Locate the cell with the specified text and output its [X, Y] center coordinate. 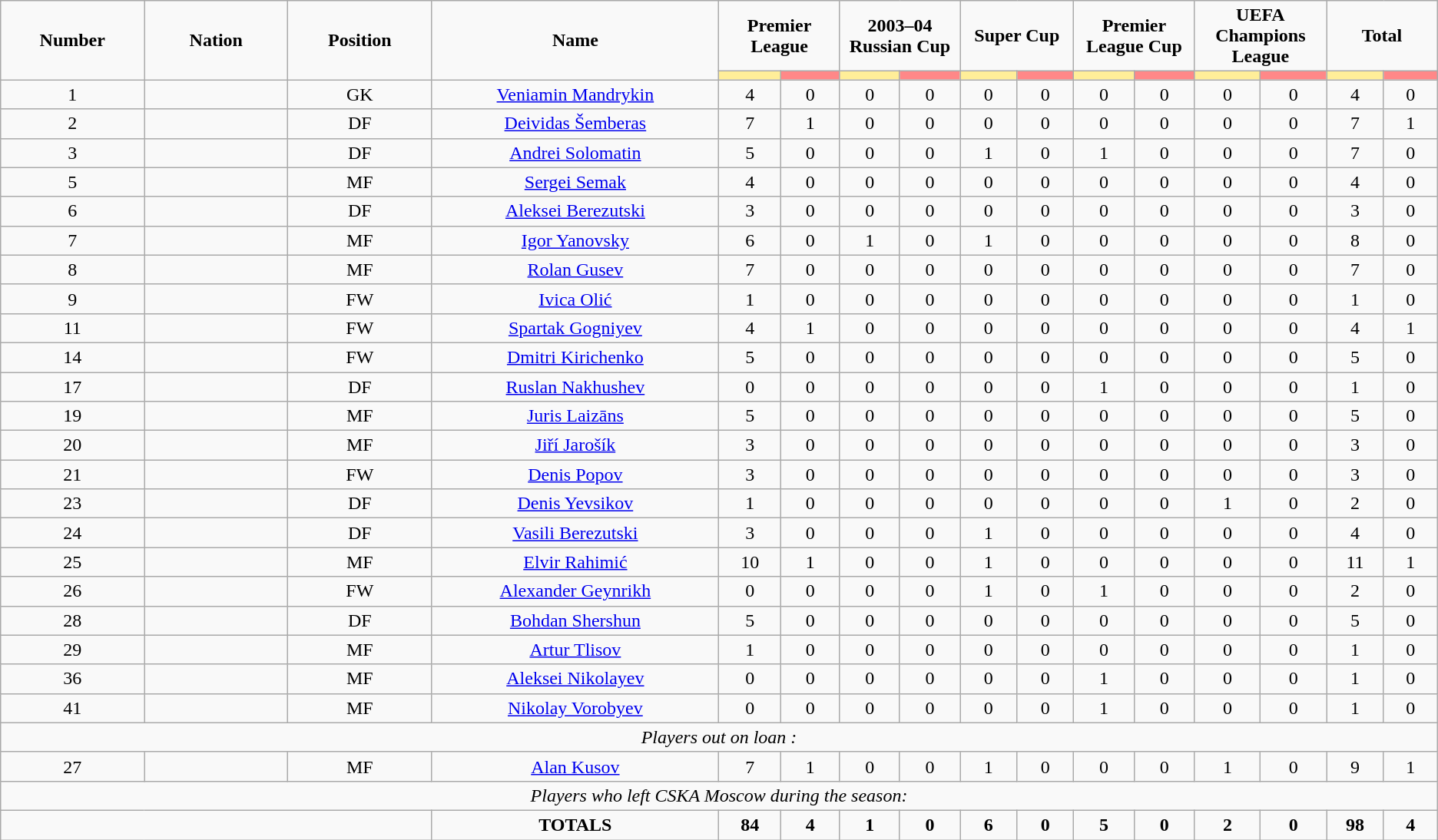
Andrei Solomatin [575, 153]
Bohdan Shershun [575, 620]
Super Cup [1017, 36]
29 [72, 650]
Position [359, 40]
Premier League [779, 36]
Alan Kusov [575, 766]
26 [72, 591]
Ruslan Nakhushev [575, 386]
Aleksei Nikolayev [575, 679]
GK [359, 94]
Rolan Gusev [575, 270]
10 [750, 562]
Premier League Cup [1134, 36]
Ivica Olić [575, 299]
14 [72, 357]
Jiří Jarošík [575, 445]
25 [72, 562]
Denis Yevsikov [575, 504]
Igor Yanovsky [575, 240]
2003–04 Russian Cup [900, 36]
Artur Tlisov [575, 650]
Nikolay Vorobyev [575, 708]
Elvir Rahimić [575, 562]
Total [1383, 36]
36 [72, 679]
23 [72, 504]
Sergei Semak [575, 182]
TOTALS [575, 825]
Vasili Berezutski [575, 533]
24 [72, 533]
Number [72, 40]
Veniamin Mandrykin [575, 94]
UEFA Champions League [1261, 36]
28 [72, 620]
Alexander Geynrikh [575, 591]
19 [72, 416]
Juris Laizāns [575, 416]
Dmitri Kirichenko [575, 357]
17 [72, 386]
Players out on loan : [719, 737]
Nation [217, 40]
98 [1355, 825]
Spartak Gogniyev [575, 328]
27 [72, 766]
41 [72, 708]
Name [575, 40]
84 [750, 825]
Aleksei Berezutski [575, 211]
Denis Popov [575, 475]
20 [72, 445]
21 [72, 475]
Players who left CSKA Moscow during the season: [719, 795]
Deividas Šemberas [575, 124]
